Capture the cell that displays the provided text and extract its (X, Y) central coordinate. 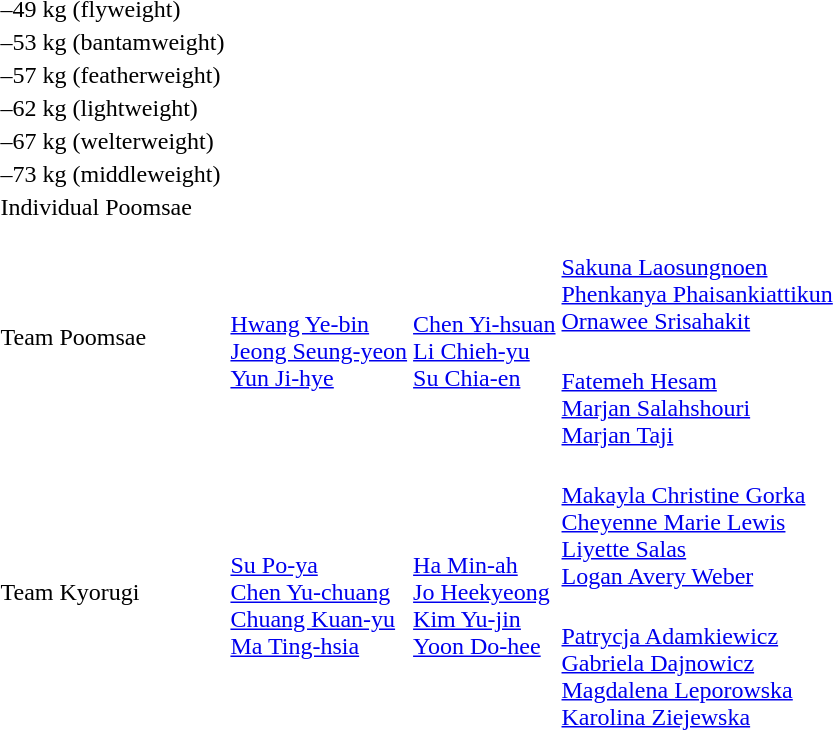
Hwang Ye-binJeong Seung-yeonYun Ji-hye (319, 338)
Chen Yi-hsuanLi Chieh-yuSu Chia-en (484, 338)
